Determine the [X, Y] coordinate at the center of the cell enclosing the given text.  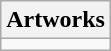
Artworks [56, 20]
